Return (x, y) of the center of cell containing provided text 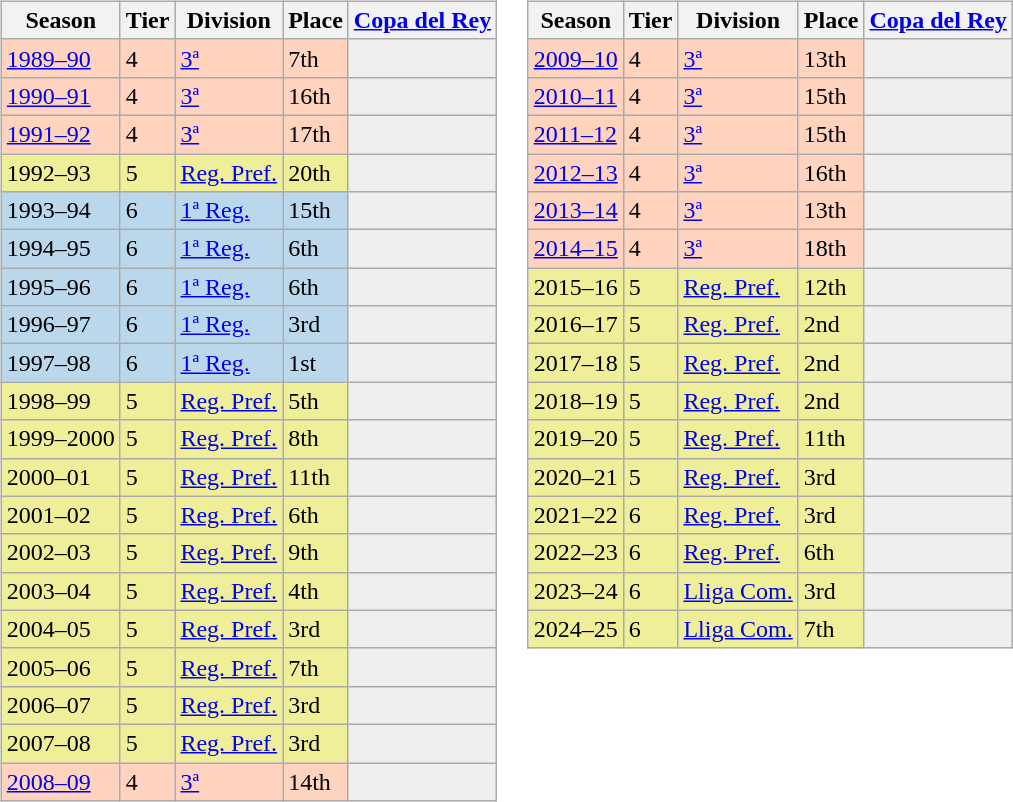
1990–91 (60, 96)
2008–09 (60, 781)
9th (316, 553)
1st (316, 363)
1997–98 (60, 363)
2024–25 (576, 629)
2011–12 (576, 134)
4th (316, 591)
2014–15 (576, 249)
1993–94 (60, 211)
5th (316, 401)
2017–18 (576, 363)
2004–05 (60, 629)
12th (831, 287)
2018–19 (576, 401)
2021–22 (576, 515)
18th (831, 249)
8th (316, 439)
2019–20 (576, 439)
2003–04 (60, 591)
1999–2000 (60, 439)
2005–06 (60, 667)
2000–01 (60, 477)
2002–03 (60, 553)
1995–96 (60, 287)
1998–99 (60, 401)
2020–21 (576, 477)
2010–11 (576, 96)
20th (316, 173)
2009–10 (576, 58)
1992–93 (60, 173)
2006–07 (60, 705)
2001–02 (60, 515)
1996–97 (60, 325)
1989–90 (60, 58)
2007–08 (60, 743)
2012–13 (576, 173)
2016–17 (576, 325)
1994–95 (60, 249)
2023–24 (576, 591)
17th (316, 134)
1991–92 (60, 134)
2022–23 (576, 553)
2013–14 (576, 211)
2015–16 (576, 287)
14th (316, 781)
